Return the [X, Y] coordinate for the center point of the cell that contains the specified text.  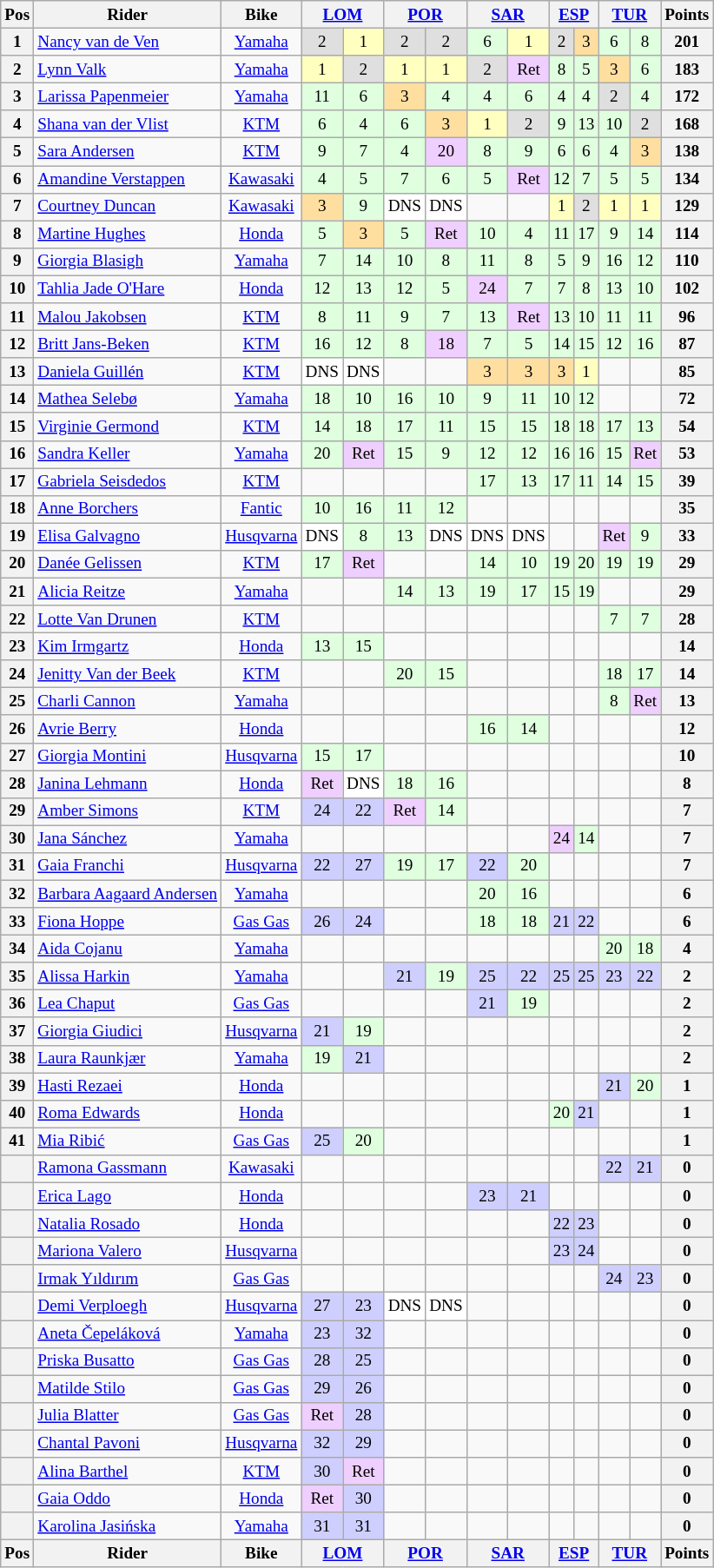
Matilde Stilo [128, 1389]
Alina Barthel [128, 1472]
Alissa Harkin [128, 976]
Demi Verploegh [128, 1307]
72 [687, 400]
Anne Borchers [128, 509]
201 [687, 42]
168 [687, 124]
Amandine Verstappen [128, 179]
Larissa Papenmeier [128, 96]
Tahlia Jade O'Hare [128, 289]
Lotte Van Drunen [128, 619]
Aida Cojanu [128, 949]
40 [17, 1114]
Hasti Rezaei [128, 1087]
Virginie Germond [128, 427]
Giorgia Blasigh [128, 261]
Fantic [261, 509]
Malou Jakobsen [128, 317]
Elisa Galvagno [128, 537]
Roma Edwards [128, 1114]
34 [17, 949]
172 [687, 96]
Courtney Duncan [128, 207]
138 [687, 152]
38 [17, 1059]
Barbara Aagaard Andersen [128, 894]
Amber Simons [128, 811]
41 [17, 1141]
36 [17, 1004]
Daniela Guillén [128, 372]
Irmak Yıldırım [128, 1279]
Lynn Valk [128, 69]
Jana Sánchez [128, 839]
Alicia Reitze [128, 592]
Janina Lehmann [128, 784]
Fiona Hoppe [128, 922]
96 [687, 317]
Erica Lago [128, 1196]
Sandra Keller [128, 454]
183 [687, 69]
Ramona Gassmann [128, 1168]
Aneta Čepeláková [128, 1333]
Julia Blatter [128, 1416]
Gabriela Seisdedos [128, 481]
129 [687, 207]
Nancy van de Ven [128, 42]
Priska Busatto [128, 1361]
134 [687, 179]
Chantal Pavoni [128, 1444]
Mia Ribić [128, 1141]
37 [17, 1031]
Karolina Jasińska [128, 1526]
Giorgia Montini [128, 757]
Danée Gelissen [128, 564]
Natalia Rosado [128, 1224]
Jenitty Van der Beek [128, 674]
Gaia Oddo [128, 1499]
Giorgia Giudici [128, 1031]
Mariona Valero [128, 1251]
53 [687, 454]
102 [687, 289]
Kim Irmgartz [128, 646]
Lea Chaput [128, 1004]
Avrie Berry [128, 729]
Shana van der Vlist [128, 124]
Gaia Franchi [128, 866]
Laura Raunkjær [128, 1059]
Britt Jans-Beken [128, 344]
Martine Hughes [128, 235]
54 [687, 427]
114 [687, 235]
Sara Andersen [128, 152]
87 [687, 344]
110 [687, 261]
Charli Cannon [128, 702]
85 [687, 372]
Mathea Selebø [128, 400]
